Extract the (x, y) coordinate from the center of the cell holding the provided text.  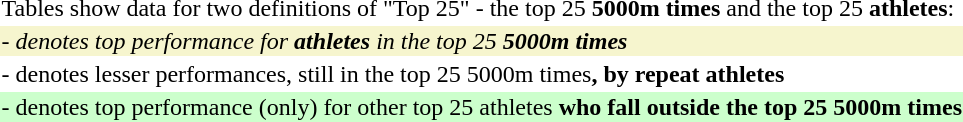
- denotes lesser performances, still in the top 25 5000m times, by repeat athletes (482, 74)
- denotes top performance for athletes in the top 25 5000m times (482, 41)
- denotes top performance (only) for other top 25 athletes who fall outside the top 25 5000m times (482, 107)
